Find where the given text appears and provide that cell's center as (x, y) coordinate. 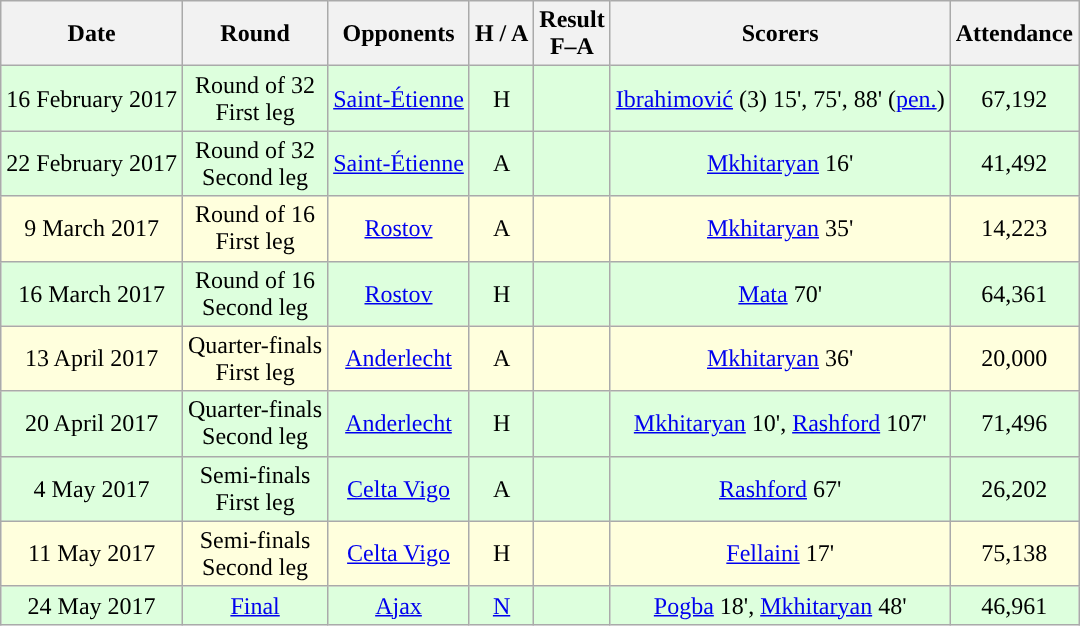
Opponents (399, 34)
H / A (501, 34)
Mata 70' (780, 294)
Scorers (780, 34)
13 April 2017 (92, 358)
Round of 16First leg (254, 228)
Round of 16Second leg (254, 294)
67,192 (1014, 98)
14,223 (1014, 228)
64,361 (1014, 294)
Semi-finalsSecond leg (254, 554)
Date (92, 34)
Rashford 67' (780, 488)
Final (254, 605)
Pogba 18', Mkhitaryan 48' (780, 605)
Attendance (1014, 34)
ResultF–A (572, 34)
Fellaini 17' (780, 554)
22 February 2017 (92, 164)
Semi-finalsFirst leg (254, 488)
N (501, 605)
Mkhitaryan 16' (780, 164)
20 April 2017 (92, 424)
16 March 2017 (92, 294)
Quarter-finalsFirst leg (254, 358)
Round (254, 34)
Ajax (399, 605)
46,961 (1014, 605)
Mkhitaryan 35' (780, 228)
41,492 (1014, 164)
71,496 (1014, 424)
Mkhitaryan 10', Rashford 107' (780, 424)
20,000 (1014, 358)
Quarter-finalsSecond leg (254, 424)
Mkhitaryan 36' (780, 358)
4 May 2017 (92, 488)
26,202 (1014, 488)
24 May 2017 (92, 605)
Ibrahimović (3) 15', 75', 88' (pen.) (780, 98)
16 February 2017 (92, 98)
Round of 32Second leg (254, 164)
9 March 2017 (92, 228)
Round of 32First leg (254, 98)
11 May 2017 (92, 554)
75,138 (1014, 554)
